Find where the given text appears and provide that cell's center as [X, Y] coordinate. 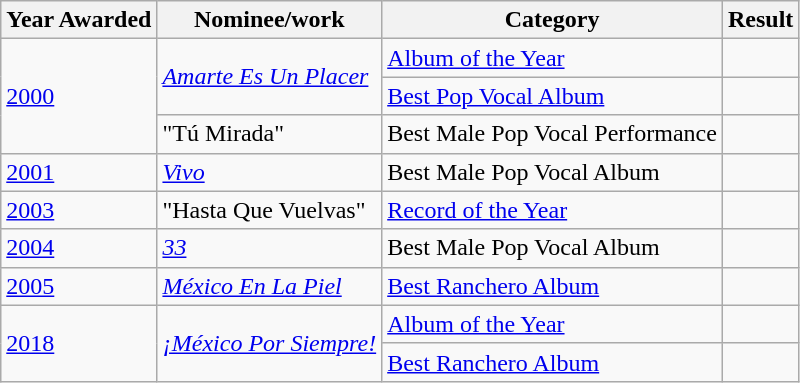
Record of the Year [552, 210]
"Tú Mirada" [270, 134]
2004 [79, 248]
Amarte Es Un Placer [270, 77]
2005 [79, 286]
Best Male Pop Vocal Performance [552, 134]
2003 [79, 210]
México En La Piel [270, 286]
33 [270, 248]
2000 [79, 96]
Result [760, 20]
Best Pop Vocal Album [552, 96]
Year Awarded [79, 20]
2018 [79, 343]
¡México Por Siempre! [270, 343]
2001 [79, 172]
Nominee/work [270, 20]
Category [552, 20]
Vivo [270, 172]
"Hasta Que Vuelvas" [270, 210]
